Return the [x, y] coordinate for the center point of the cell that contains the specified text.  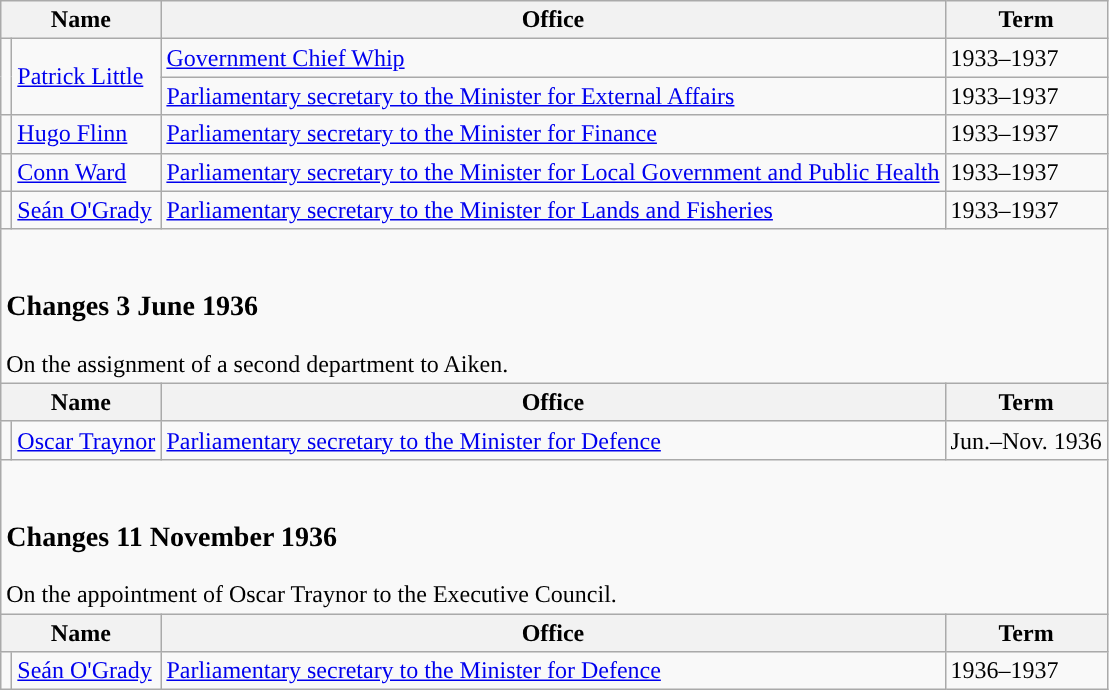
Changes 11 November 1936On the appointment of Oscar Traynor to the Executive Council. [554, 536]
Parliamentary secretary to the Minister for Lands and Fisheries [553, 210]
Hugo Flinn [86, 134]
Patrick Little [86, 77]
1936–1937 [1026, 671]
Parliamentary secretary to the Minister for Local Government and Public Health [553, 172]
Oscar Traynor [86, 440]
Parliamentary secretary to the Minister for External Affairs [553, 96]
Conn Ward [86, 172]
Jun.–Nov. 1936 [1026, 440]
Parliamentary secretary to the Minister for Finance [553, 134]
Government Chief Whip [553, 58]
Changes 3 June 1936On the assignment of a second department to Aiken. [554, 306]
